Return the (x, y) coordinate for the center point of the cell that contains the specified text.  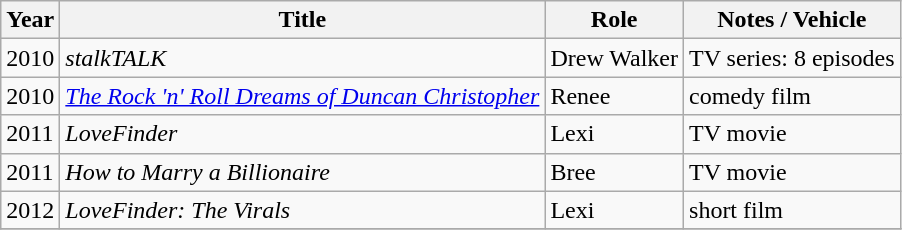
stalkTALK (302, 58)
2012 (30, 210)
Drew Walker (614, 58)
Renee (614, 96)
short film (792, 210)
LoveFinder (302, 134)
Bree (614, 172)
Year (30, 20)
Role (614, 20)
Notes / Vehicle (792, 20)
The Rock 'n' Roll Dreams of Duncan Christopher (302, 96)
comedy film (792, 96)
Title (302, 20)
How to Marry a Billionaire (302, 172)
TV series: 8 episodes (792, 58)
LoveFinder: The Virals (302, 210)
